Find where the given text appears and provide that cell's center as (X, Y) coordinate. 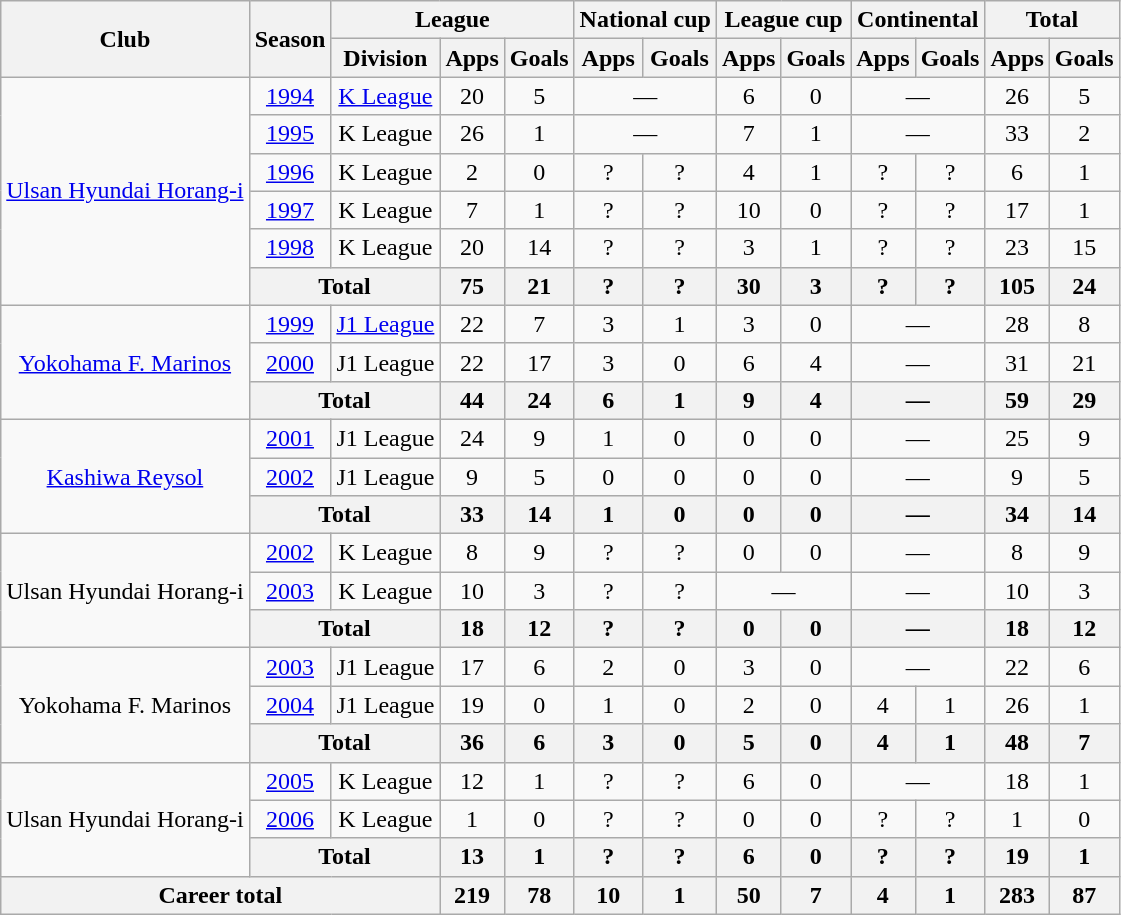
2004 (290, 705)
2000 (290, 362)
1996 (290, 172)
23 (1017, 248)
Kashiwa Reysol (125, 476)
13 (472, 857)
National cup (645, 20)
219 (472, 895)
1999 (290, 324)
75 (472, 286)
2006 (290, 819)
36 (472, 743)
1994 (290, 96)
48 (1017, 743)
Club (125, 39)
28 (1017, 324)
2005 (290, 781)
30 (748, 286)
Season (290, 39)
50 (748, 895)
Division (386, 58)
105 (1017, 286)
31 (1017, 362)
59 (1017, 400)
25 (1017, 438)
1998 (290, 248)
League cup (783, 20)
1995 (290, 134)
League (452, 20)
Career total (220, 895)
87 (1084, 895)
1997 (290, 210)
2001 (290, 438)
Continental (918, 20)
78 (539, 895)
34 (1017, 515)
29 (1084, 400)
15 (1084, 248)
44 (472, 400)
283 (1017, 895)
